Extract the (X, Y) coordinate from the center of the cell holding the provided text.  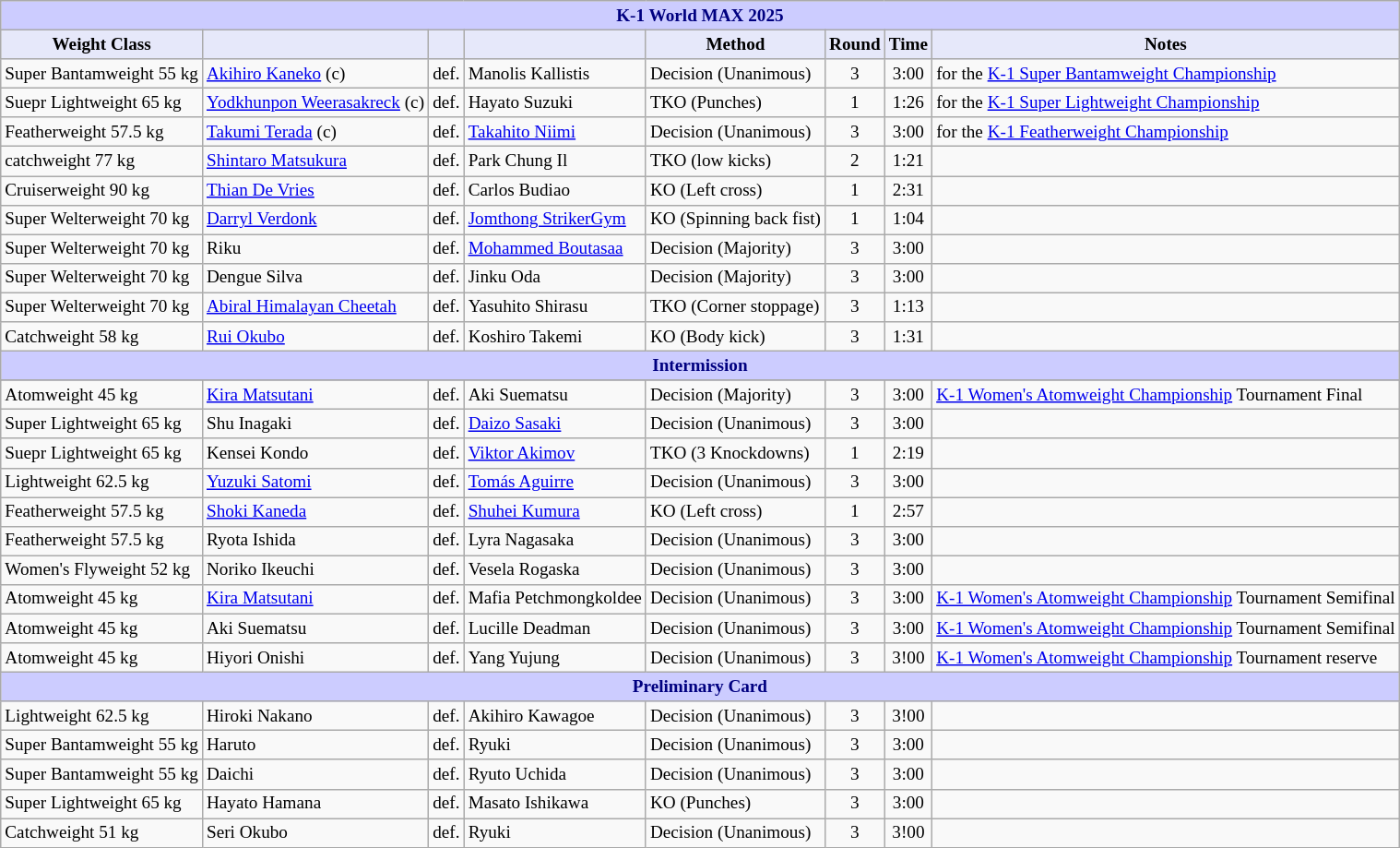
1:21 (908, 161)
Time (908, 44)
TKO (Punches) (735, 102)
2:19 (908, 453)
Jinku Oda (555, 278)
Hiyori Onishi (315, 658)
1:04 (908, 220)
K-1 Women's Atomweight Championship Tournament Final (1166, 395)
Catchweight 51 kg (101, 832)
Shoki Kaneda (315, 511)
Noriko Ikeuchi (315, 570)
TKO (low kicks) (735, 161)
Akihiro Kaneko (c) (315, 74)
Mafia Petchmongkoldee (555, 599)
Yasuhito Shirasu (555, 307)
Takahito Niimi (555, 132)
Haruto (315, 746)
Vesela Rogaska (555, 570)
Intermission (700, 365)
Shintaro Matsukura (315, 161)
Shu Inagaki (315, 424)
Catchweight 58 kg (101, 337)
for the K-1 Super Bantamweight Championship (1166, 74)
Abiral Himalayan Cheetah (315, 307)
Kensei Kondo (315, 453)
Hayato Suzuki (555, 102)
Thian De Vries (315, 190)
KO (Body kick) (735, 337)
Ryuto Uchida (555, 774)
Lucille Deadman (555, 628)
Park Chung Il (555, 161)
1:13 (908, 307)
2:57 (908, 511)
catchweight 77 kg (101, 161)
Shuhei Kumura (555, 511)
Daizo Sasaki (555, 424)
2 (856, 161)
Seri Okubo (315, 832)
Yodkhunpon Weerasakreck (c) (315, 102)
Takumi Terada (c) (315, 132)
1:31 (908, 337)
K-1 World MAX 2025 (700, 16)
Hiroki Nakano (315, 716)
Lyra Nagasaka (555, 541)
Cruiserweight 90 kg (101, 190)
Weight Class (101, 44)
2:31 (908, 190)
Viktor Akimov (555, 453)
1:26 (908, 102)
for the K-1 Featherweight Championship (1166, 132)
Daichi (315, 774)
Masato Ishikawa (555, 804)
Ryota Ishida (315, 541)
K-1 Women's Atomweight Championship Tournament reserve (1166, 658)
KO (Punches) (735, 804)
Women's Flyweight 52 kg (101, 570)
Jomthong StrikerGym (555, 220)
Notes (1166, 44)
Koshiro Takemi (555, 337)
Round (856, 44)
Yang Yujung (555, 658)
Yuzuki Satomi (315, 483)
Rui Okubo (315, 337)
TKO (Corner stoppage) (735, 307)
Tomás Aguirre (555, 483)
Hayato Hamana (315, 804)
TKO (3 Knockdowns) (735, 453)
Manolis Kallistis (555, 74)
for the K-1 Super Lightweight Championship (1166, 102)
Carlos Budiao (555, 190)
Preliminary Card (700, 687)
Mohammed Boutasaa (555, 249)
Riku (315, 249)
Darryl Verdonk (315, 220)
KO (Spinning back fist) (735, 220)
Dengue Silva (315, 278)
Method (735, 44)
Akihiro Kawagoe (555, 716)
